Return the [X, Y] coordinate for the center point of the cell that contains the specified text.  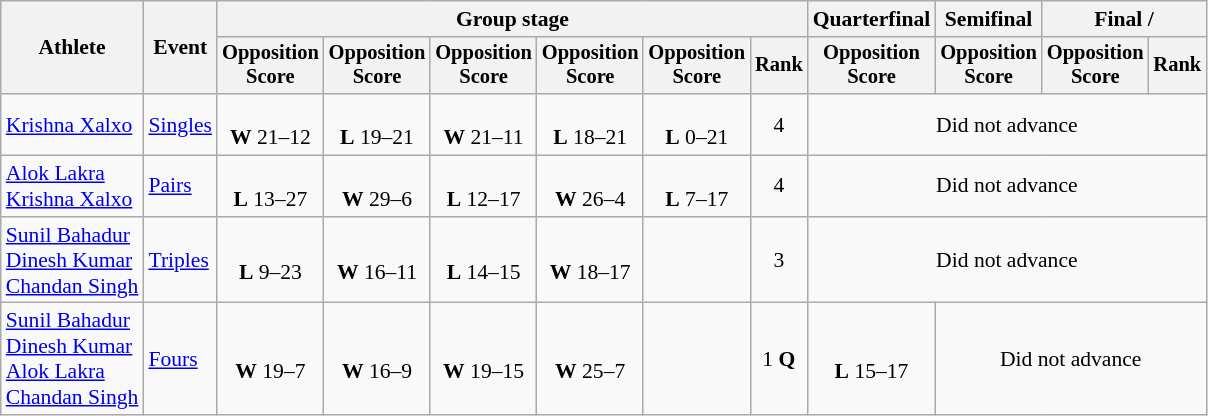
W 19–7 [270, 359]
Event [180, 48]
Fours [180, 359]
W 16–9 [378, 359]
L 15–17 [872, 359]
L 9–23 [270, 260]
Pairs [180, 186]
3 [779, 260]
L 13–27 [270, 186]
1 Q [779, 359]
W 26–4 [590, 186]
Krishna Xalxo [72, 124]
W 16–11 [378, 260]
Group stage [512, 19]
L 19–21 [378, 124]
Quarterfinal [872, 19]
Singles [180, 124]
Athlete [72, 48]
Sunil BahadurDinesh KumarChandan Singh [72, 260]
Semifinal [988, 19]
Sunil BahadurDinesh KumarAlok LakraChandan Singh [72, 359]
Final / [1124, 19]
Triples [180, 260]
L 7–17 [696, 186]
W 25–7 [590, 359]
W 18–17 [590, 260]
Alok LakraKrishna Xalxo [72, 186]
L 14–15 [484, 260]
W 19–15 [484, 359]
W 29–6 [378, 186]
L 0–21 [696, 124]
W 21–11 [484, 124]
W 21–12 [270, 124]
L 18–21 [590, 124]
L 12–17 [484, 186]
